Capture the cell that displays the provided text and extract its [x, y] central coordinate. 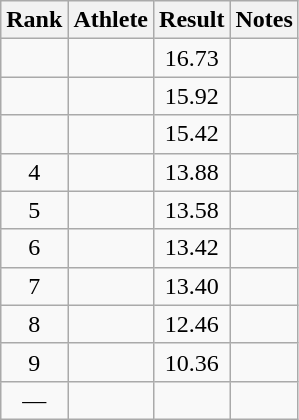
12.46 [192, 324]
— [34, 400]
9 [34, 362]
7 [34, 286]
Notes [264, 20]
15.92 [192, 96]
8 [34, 324]
Result [192, 20]
Athlete [111, 20]
13.42 [192, 248]
13.40 [192, 286]
Rank [34, 20]
4 [34, 172]
5 [34, 210]
10.36 [192, 362]
13.88 [192, 172]
15.42 [192, 134]
16.73 [192, 58]
13.58 [192, 210]
6 [34, 248]
